Find where the given text appears and provide that cell's center as [X, Y] coordinate. 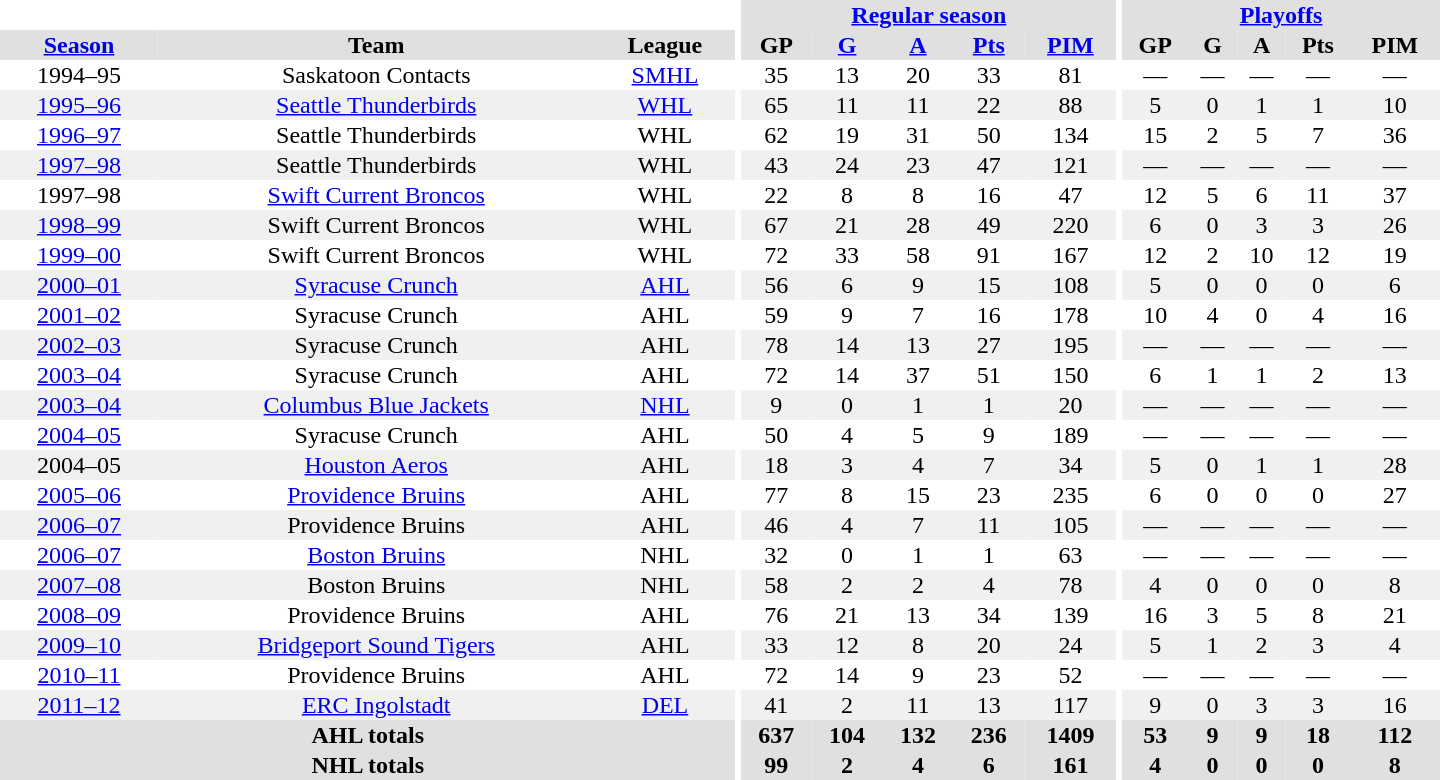
League [664, 45]
DEL [664, 705]
Season [79, 45]
108 [1070, 285]
2000–01 [79, 285]
178 [1070, 315]
1999–00 [79, 255]
167 [1070, 255]
67 [776, 225]
59 [776, 315]
236 [988, 735]
77 [776, 495]
105 [1070, 525]
2002–03 [79, 345]
76 [776, 615]
1994–95 [79, 75]
35 [776, 75]
52 [1070, 675]
235 [1070, 495]
56 [776, 285]
99 [776, 765]
49 [988, 225]
220 [1070, 225]
Team [376, 45]
Regular season [929, 15]
139 [1070, 615]
1996–97 [79, 135]
195 [1070, 345]
112 [1395, 735]
1409 [1070, 735]
134 [1070, 135]
91 [988, 255]
51 [988, 375]
81 [1070, 75]
189 [1070, 435]
Houston Aeros [376, 465]
637 [776, 735]
104 [848, 735]
NHL totals [368, 765]
26 [1395, 225]
2007–08 [79, 585]
2011–12 [79, 705]
62 [776, 135]
46 [776, 525]
Columbus Blue Jackets [376, 405]
63 [1070, 555]
ERC Ingolstadt [376, 705]
53 [1155, 735]
150 [1070, 375]
1998–99 [79, 225]
2005–06 [79, 495]
132 [918, 735]
1995–96 [79, 105]
Playoffs [1281, 15]
2001–02 [79, 315]
121 [1070, 165]
Saskatoon Contacts [376, 75]
41 [776, 705]
31 [918, 135]
2008–09 [79, 615]
32 [776, 555]
2010–11 [79, 675]
117 [1070, 705]
161 [1070, 765]
43 [776, 165]
Bridgeport Sound Tigers [376, 645]
65 [776, 105]
88 [1070, 105]
36 [1395, 135]
SMHL [664, 75]
AHL totals [368, 735]
2009–10 [79, 645]
